Output the (x, y) coordinate of the center of the cell containing the given text.  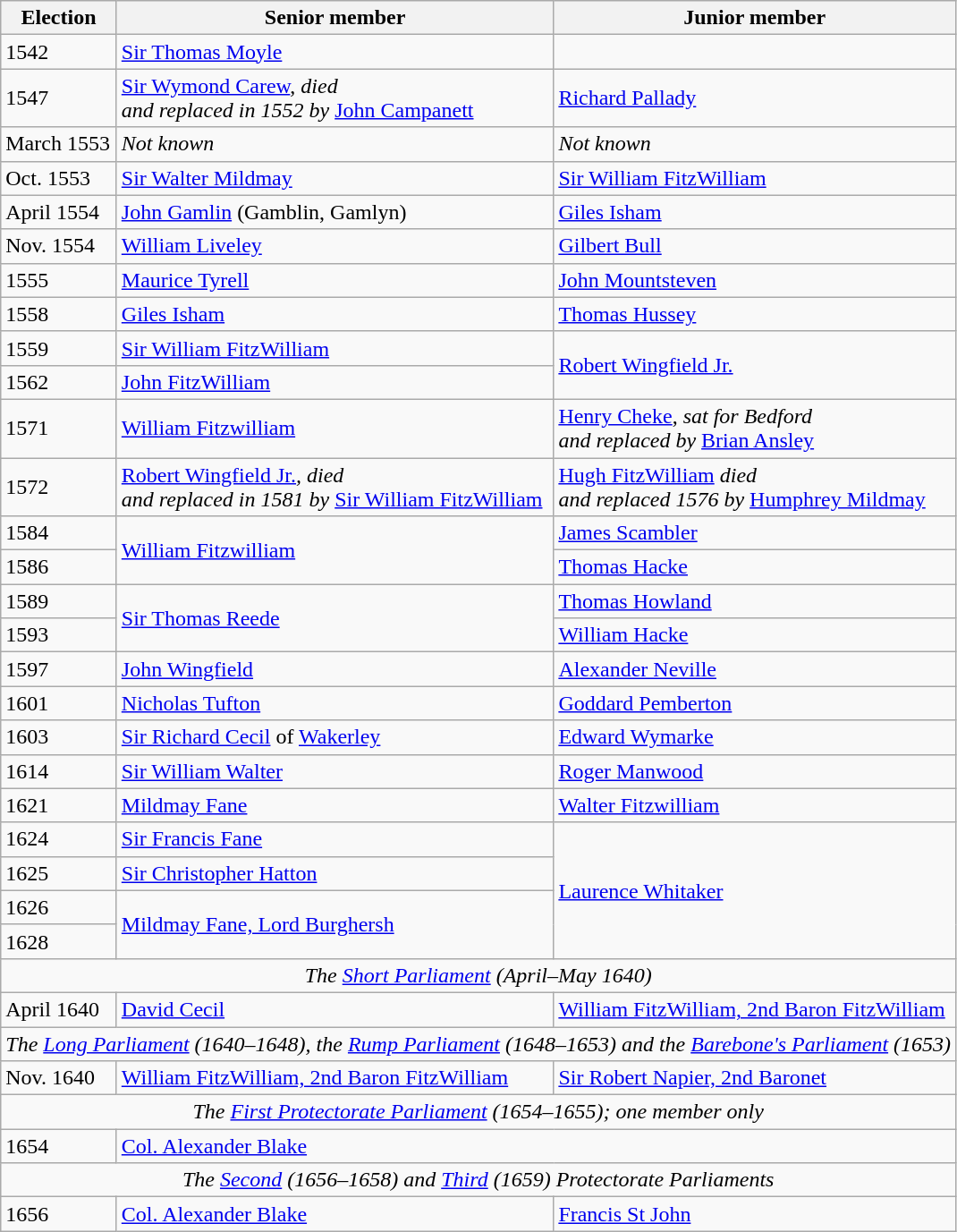
1572 (59, 487)
Gilbert Bull (755, 246)
1589 (59, 601)
Sir Robert Napier, 2nd Baronet (755, 1078)
Sir Thomas Moyle (335, 52)
Sir Walter Mildmay (335, 178)
The Short Parliament (April–May 1640) (478, 975)
Mildmay Fane (335, 805)
Goddard Pemberton (755, 703)
Sir Wymond Carew, died and replaced in 1552 by John Campanett (335, 98)
David Cecil (335, 1009)
Thomas Hacke (755, 567)
1571 (59, 428)
1603 (59, 737)
1584 (59, 533)
1654 (59, 1146)
Nov. 1640 (59, 1078)
Senior member (335, 18)
Robert Wingfield Jr. (755, 365)
1625 (59, 873)
Robert Wingfield Jr., died and replaced in 1581 by Sir William FitzWilliam (335, 487)
John Wingfield (335, 669)
1656 (59, 1214)
1547 (59, 98)
Sir Christopher Hatton (335, 873)
1628 (59, 941)
William Hacke (755, 635)
Sir William Walter (335, 771)
1593 (59, 635)
John FitzWilliam (335, 382)
March 1553 (59, 144)
Sir Francis Fane (335, 839)
1559 (59, 348)
1624 (59, 839)
1542 (59, 52)
Junior member (755, 18)
1621 (59, 805)
Henry Cheke, sat for Bedford and replaced by Brian Ansley (755, 428)
James Scambler (755, 533)
Mildmay Fane, Lord Burghersh (335, 924)
1558 (59, 314)
Richard Pallady (755, 98)
The Second (1656–1658) and Third (1659) Protectorate Parliaments (478, 1180)
Sir Richard Cecil of Wakerley (335, 737)
1586 (59, 567)
1626 (59, 907)
Nov. 1554 (59, 246)
John Mountsteven (755, 280)
Laurence Whitaker (755, 890)
Alexander Neville (755, 669)
John Gamlin (Gamblin, Gamlyn) (335, 212)
Francis St John (755, 1214)
April 1554 (59, 212)
1614 (59, 771)
Hugh FitzWilliam died and replaced 1576 by Humphrey Mildmay (755, 487)
1597 (59, 669)
Sir Thomas Reede (335, 618)
April 1640 (59, 1009)
Thomas Howland (755, 601)
Nicholas Tufton (335, 703)
1555 (59, 280)
Edward Wymarke (755, 737)
1601 (59, 703)
Thomas Hussey (755, 314)
William Liveley (335, 246)
Walter Fitzwilliam (755, 805)
Election (59, 18)
Roger Manwood (755, 771)
1562 (59, 382)
Maurice Tyrell (335, 280)
The First Protectorate Parliament (1654–1655); one member only (478, 1112)
Oct. 1553 (59, 178)
The Long Parliament (1640–1648), the Rump Parliament (1648–1653) and the Barebone's Parliament (1653) (478, 1044)
